Return (x, y) of the center of cell containing provided text 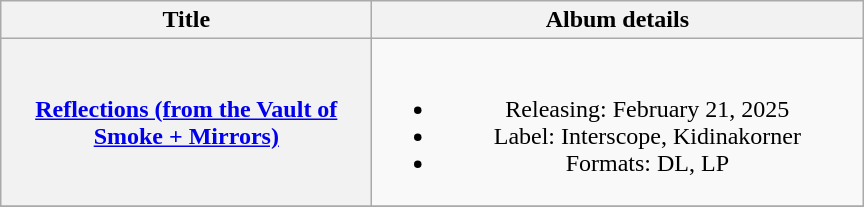
Releasing: February 21, 2025Label: Interscope, KidinakornerFormats: DL, LP (618, 122)
Title (186, 20)
Reflections (from the Vault of Smoke + Mirrors) (186, 122)
Album details (618, 20)
